Return the [x, y] coordinate for the center point of the cell that contains the specified text.  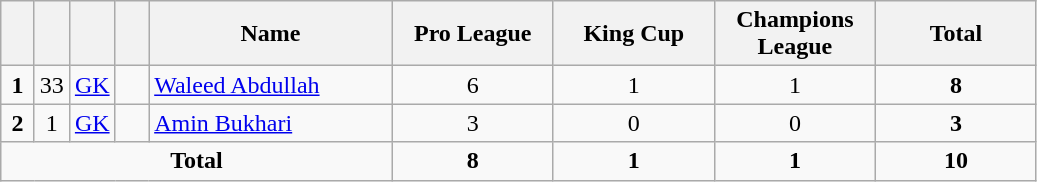
Pro League [472, 34]
10 [956, 161]
33 [52, 85]
Waleed Abdullah [271, 85]
Amin Bukhari [271, 123]
6 [472, 85]
King Cup [634, 34]
Champions League [794, 34]
2 [18, 123]
Name [271, 34]
